Identify which cell holds the provided text, then report its (x, y) central coordinate. 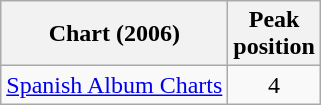
Peakposition (274, 34)
Chart (2006) (114, 34)
Spanish Album Charts (114, 85)
4 (274, 85)
